Capture the cell that displays the provided text and extract its [X, Y] central coordinate. 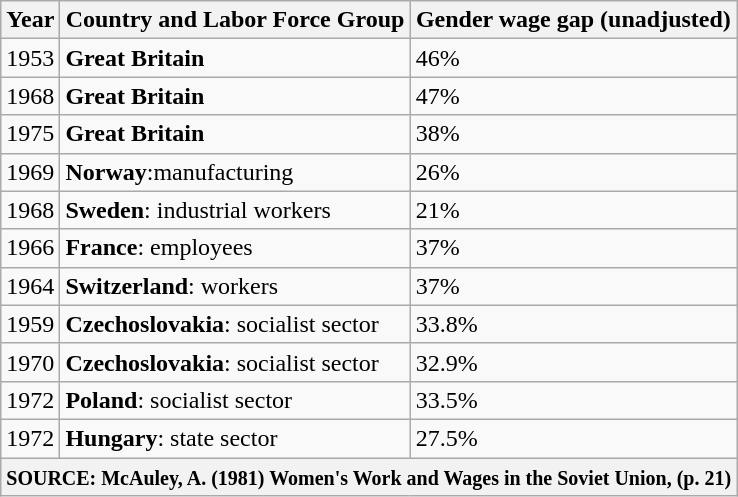
1964 [30, 286]
27.5% [573, 438]
47% [573, 96]
Hungary: state sector [235, 438]
SOURCE: McAuley, A. (1981) Women's Work and Wages in the Soviet Union, (p. 21) [369, 477]
Poland: socialist sector [235, 400]
1953 [30, 58]
Norway:manufacturing [235, 172]
1966 [30, 248]
France: employees [235, 248]
1970 [30, 362]
Country and Labor Force Group [235, 20]
Gender wage gap (unadjusted) [573, 20]
1969 [30, 172]
Year [30, 20]
33.5% [573, 400]
1975 [30, 134]
21% [573, 210]
32.9% [573, 362]
Switzerland: workers [235, 286]
38% [573, 134]
1959 [30, 324]
26% [573, 172]
33.8% [573, 324]
Sweden: industrial workers [235, 210]
46% [573, 58]
